Return [X, Y] of the center of cell containing provided text 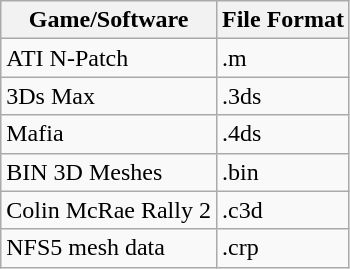
ATI N-Patch [109, 58]
.c3d [282, 210]
.4ds [282, 134]
.crp [282, 248]
.m [282, 58]
Game/Software [109, 20]
3Ds Max [109, 96]
.3ds [282, 96]
File Format [282, 20]
NFS5 mesh data [109, 248]
.bin [282, 172]
BIN 3D Meshes [109, 172]
Colin McRae Rally 2 [109, 210]
Mafia [109, 134]
